Find where the given text appears and provide that cell's center as (X, Y) coordinate. 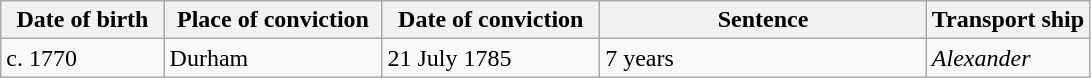
Durham (273, 58)
Alexander (1008, 58)
Date of birth (82, 20)
21 July 1785 (491, 58)
Sentence (764, 20)
Transport ship (1008, 20)
7 years (764, 58)
c. 1770 (82, 58)
Date of conviction (491, 20)
Place of conviction (273, 20)
